Provide the (x, y) coordinate of the cell's center where the given text is located.  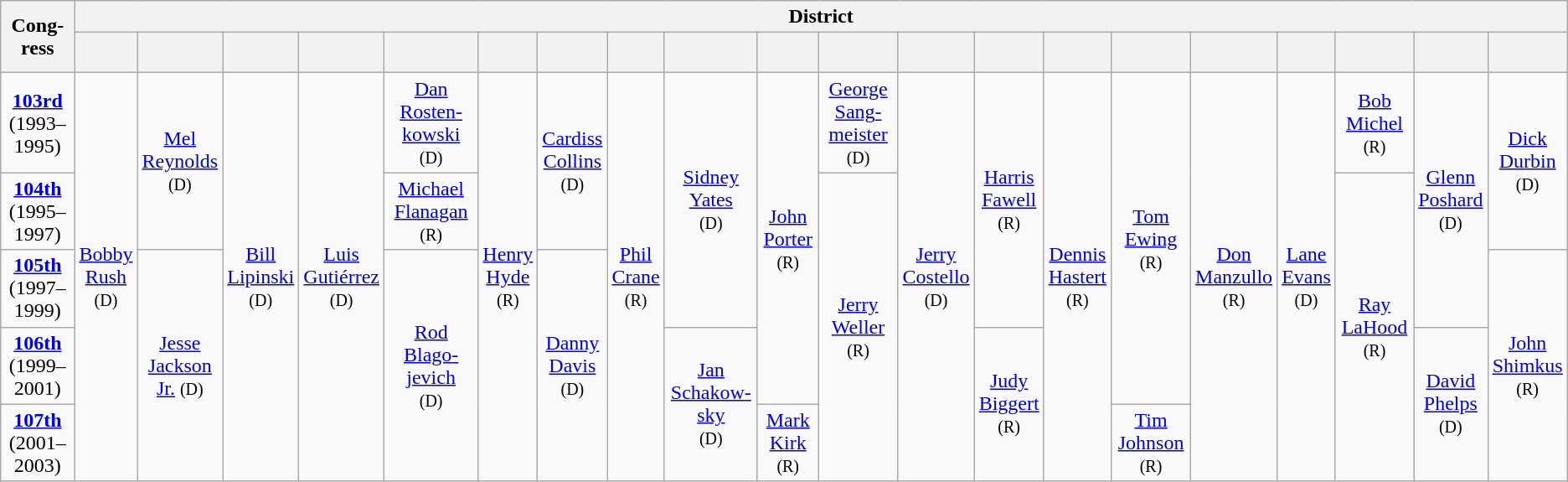
107th(2001–2003) (38, 443)
JanSchakow­sky(D) (710, 404)
HarrisFawell(R) (1008, 200)
DannyDavis(D) (573, 365)
BobbyRush(D) (106, 277)
HenryHyde(R) (508, 277)
RayLaHood(R) (1374, 327)
MelReynolds(D) (180, 161)
JesseJacksonJr. (D) (180, 365)
Cong­ress (38, 37)
SidneyYates(D) (710, 200)
TimJohnson (R) (1151, 443)
MichaelFlanagan (R) (431, 211)
MarkKirk (R) (787, 443)
103rd(1993–1995) (38, 122)
LuisGutiérrez(D) (342, 277)
105th(1997–1999) (38, 288)
DickDurbin(D) (1528, 161)
JerryWeller(R) (858, 327)
104th(1995–1997) (38, 211)
RodBlago­jevich(D) (431, 365)
TomEwing(R) (1151, 238)
JohnPorter(R) (787, 238)
106th(1999–2001) (38, 365)
DennisHastert(R) (1077, 277)
JudyBiggert(R) (1008, 404)
PhilCrane(R) (636, 277)
DavidPhelps(D) (1451, 404)
DonManzullo(R) (1235, 277)
BobMichel (R) (1374, 122)
BillLipinski(D) (261, 277)
GlennPoshard(D) (1451, 200)
JerryCostello(D) (936, 277)
District (821, 17)
CardissCollins(D) (573, 161)
DanRosten­kowski (D) (431, 122)
LaneEvans(D) (1307, 277)
GeorgeSang­meister (D) (858, 122)
JohnShimkus(R) (1528, 365)
